Pinpoint the cell where the given text exists, returning its [x, y] midpoint coordinate. 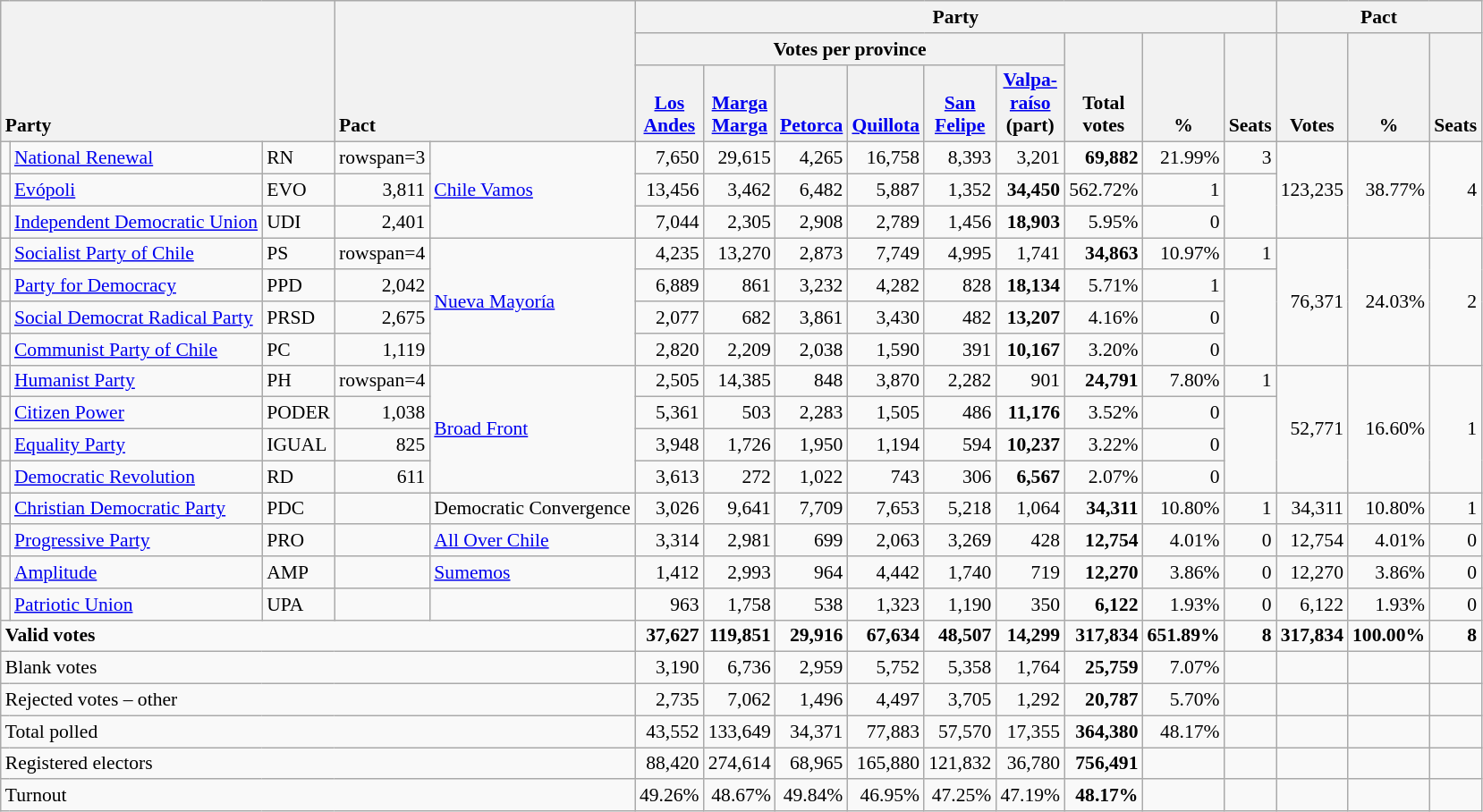
25,759 [1104, 668]
13,456 [669, 190]
1,119 [382, 350]
8,393 [960, 158]
34,863 [1104, 254]
PDC [299, 509]
861 [740, 286]
364,380 [1104, 732]
34,450 [1030, 190]
121,832 [960, 764]
5,361 [669, 413]
21.99% [1184, 158]
2,981 [740, 541]
PC [299, 350]
MargaMarga [740, 104]
2 [1455, 301]
4,265 [811, 158]
24.03% [1388, 301]
274,614 [740, 764]
3 [1250, 158]
3,232 [811, 286]
46.95% [886, 796]
Votes per province [850, 49]
825 [382, 445]
6,889 [669, 286]
20,787 [1104, 700]
Blank votes [318, 668]
4,995 [960, 254]
Valid votes [318, 636]
38.77% [1388, 190]
57,570 [960, 732]
3,811 [382, 190]
69,882 [1104, 158]
482 [960, 317]
5,752 [886, 668]
1,505 [886, 413]
538 [811, 605]
7,062 [740, 700]
Communist Party of Chile [136, 350]
49.84% [811, 796]
1,726 [740, 445]
11,176 [1030, 413]
2,282 [960, 381]
848 [811, 381]
RD [299, 477]
5,218 [960, 509]
49.26% [669, 796]
Party for Democracy [136, 286]
47.19% [1030, 796]
901 [1030, 381]
1,038 [382, 413]
Equality Party [136, 445]
1,352 [960, 190]
Rejected votes – other [318, 700]
Votes [1312, 88]
3,870 [886, 381]
Socialist Party of Chile [136, 254]
2,283 [811, 413]
16,758 [886, 158]
PODER [299, 413]
743 [886, 477]
LosAndes [669, 104]
9,641 [740, 509]
18,903 [1030, 222]
37,627 [669, 636]
6,482 [811, 190]
5.71% [1104, 286]
963 [669, 605]
36,780 [1030, 764]
5,358 [960, 668]
76,371 [1312, 301]
503 [740, 413]
AMP [299, 572]
2,401 [382, 222]
PPD [299, 286]
1,758 [740, 605]
7,749 [886, 254]
350 [1030, 605]
EVO [299, 190]
52,771 [1312, 428]
14,385 [740, 381]
5.95% [1104, 222]
6,736 [740, 668]
699 [811, 541]
2,077 [669, 317]
123,235 [1312, 190]
77,883 [886, 732]
2,209 [740, 350]
Democratic Revolution [136, 477]
PH [299, 381]
3,613 [669, 477]
719 [1030, 572]
Sumemos [532, 572]
1,456 [960, 222]
Total polled [318, 732]
PRO [299, 541]
3,201 [1030, 158]
4.16% [1104, 317]
47.25% [960, 796]
IGUAL [299, 445]
34,371 [811, 732]
Totalvotes [1104, 88]
1,741 [1030, 254]
Social Democrat Radical Party [136, 317]
All Over Chile [532, 541]
2,038 [811, 350]
1,764 [1030, 668]
1,323 [886, 605]
PS [299, 254]
Broad Front [532, 428]
594 [960, 445]
964 [811, 572]
165,880 [886, 764]
7,653 [886, 509]
PRSD [299, 317]
391 [960, 350]
828 [960, 286]
2,959 [811, 668]
UPA [299, 605]
68,965 [811, 764]
RN [299, 158]
3,948 [669, 445]
2,305 [740, 222]
43,552 [669, 732]
1,496 [811, 700]
13,270 [740, 254]
67,634 [886, 636]
Turnout [318, 796]
Evópoli [136, 190]
13,207 [1030, 317]
Nueva Mayoría [532, 301]
7.07% [1184, 668]
17,355 [1030, 732]
UDI [299, 222]
Christian Democratic Party [136, 509]
2,993 [740, 572]
Democratic Convergence [532, 509]
306 [960, 477]
Chile Vamos [532, 190]
2,063 [886, 541]
3,314 [669, 541]
14,299 [1030, 636]
10,237 [1030, 445]
Progressive Party [136, 541]
562.72% [1104, 190]
428 [1030, 541]
Humanist Party [136, 381]
3,861 [811, 317]
10.97% [1184, 254]
1,194 [886, 445]
4,235 [669, 254]
Independent Democratic Union [136, 222]
SanFelipe [960, 104]
1,190 [960, 605]
29,916 [811, 636]
3.20% [1104, 350]
Valpa-raíso(part) [1030, 104]
3,462 [740, 190]
2,820 [669, 350]
2,505 [669, 381]
611 [382, 477]
3,269 [960, 541]
3,026 [669, 509]
1,064 [1030, 509]
272 [740, 477]
133,649 [740, 732]
7,650 [669, 158]
2,675 [382, 317]
2,789 [886, 222]
3.22% [1104, 445]
486 [960, 413]
16.60% [1388, 428]
651.89% [1184, 636]
1,740 [960, 572]
119,851 [740, 636]
10,167 [1030, 350]
7,044 [669, 222]
2.07% [1104, 477]
2,042 [382, 286]
756,491 [1104, 764]
2,908 [811, 222]
4,497 [886, 700]
4,442 [886, 572]
4 [1455, 190]
48,507 [960, 636]
2,735 [669, 700]
1,412 [669, 572]
1,022 [811, 477]
24,791 [1104, 381]
18,134 [1030, 286]
rowspan=3 [382, 158]
1,590 [886, 350]
1,950 [811, 445]
Citizen Power [136, 413]
48.67% [740, 796]
Quillota [886, 104]
Registered electors [318, 764]
7.80% [1184, 381]
Amplitude [136, 572]
3.52% [1104, 413]
3,190 [669, 668]
88,420 [669, 764]
5,887 [886, 190]
4,282 [886, 286]
6,567 [1030, 477]
3,705 [960, 700]
National Renewal [136, 158]
29,615 [740, 158]
2,873 [811, 254]
3,430 [886, 317]
7,709 [811, 509]
100.00% [1388, 636]
5.70% [1184, 700]
1,292 [1030, 700]
682 [740, 317]
Petorca [811, 104]
Patriotic Union [136, 605]
